Provide the [x, y] coordinate of the cell's center where the given text is located.  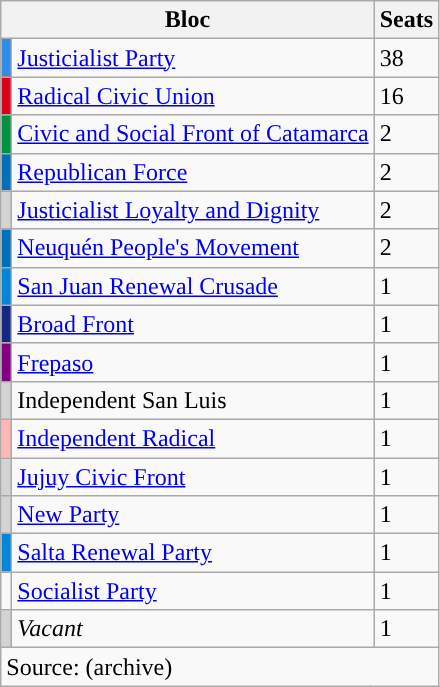
Civic and Social Front of Catamarca [193, 134]
38 [406, 58]
New Party [193, 515]
Republican Force [193, 172]
Source: (archive) [220, 667]
San Juan Renewal Crusade [193, 286]
Bloc [188, 20]
Jujuy Civic Front [193, 477]
16 [406, 96]
Justicialist Loyalty and Dignity [193, 210]
Socialist Party [193, 591]
Vacant [193, 629]
Frepaso [193, 362]
Neuquén People's Movement [193, 248]
Independent San Luis [193, 400]
Independent Radical [193, 438]
Broad Front [193, 324]
Justicialist Party [193, 58]
Radical Civic Union [193, 96]
Seats [406, 20]
Salta Renewal Party [193, 553]
